Detect which cell encompasses the target text, then output its [x, y] center coordinate. 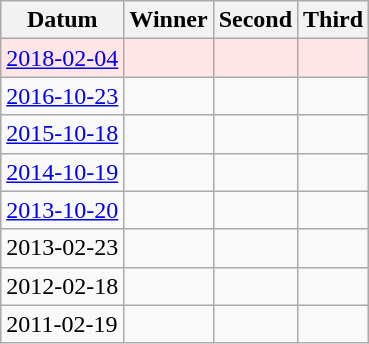
Datum [62, 20]
2015-10-18 [62, 134]
2014-10-19 [62, 172]
Second [255, 20]
2018-02-04 [62, 58]
Third [334, 20]
2012-02-18 [62, 286]
2013-02-23 [62, 248]
2013-10-20 [62, 210]
2011-02-19 [62, 324]
Winner [168, 20]
2016-10-23 [62, 96]
